Output the [x, y] coordinate of the center of the cell containing the given text.  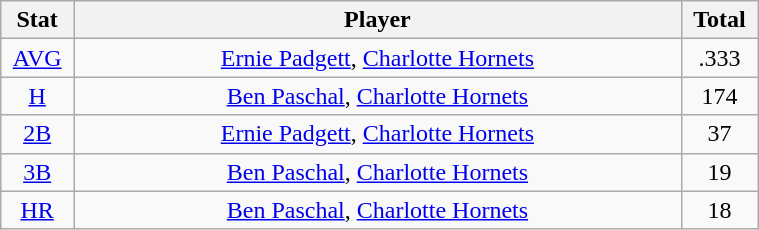
.333 [719, 58]
19 [719, 172]
2B [38, 134]
HR [38, 210]
Player [378, 20]
18 [719, 210]
37 [719, 134]
174 [719, 96]
Total [719, 20]
H [38, 96]
AVG [38, 58]
3B [38, 172]
Stat [38, 20]
